Return the (x, y) coordinate for the center point of the cell that contains the specified text.  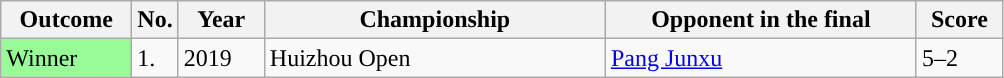
Pang Junxu (760, 58)
Huizhou Open (434, 58)
No. (155, 20)
5–2 (959, 58)
Year (221, 20)
Championship (434, 20)
2019 (221, 58)
Winner (66, 58)
Score (959, 20)
1. (155, 58)
Outcome (66, 20)
Opponent in the final (760, 20)
